Detect which cell encompasses the target text, then output its [X, Y] center coordinate. 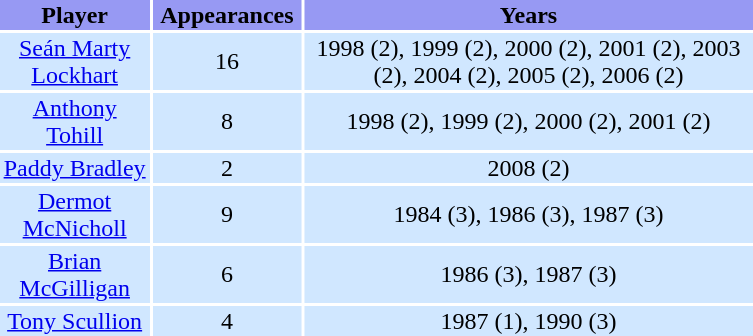
8 [226, 122]
16 [226, 62]
Tony Scullion [74, 321]
1986 (3), 1987 (3) [529, 274]
Anthony Tohill [74, 122]
Seán Marty Lockhart [74, 62]
2 [226, 168]
Player [74, 15]
1998 (2), 1999 (2), 2000 (2), 2001 (2) [529, 122]
Dermot McNicholl [74, 214]
9 [226, 214]
2008 (2) [529, 168]
Paddy Bradley [74, 168]
Appearances [226, 15]
Brian McGilligan [74, 274]
1998 (2), 1999 (2), 2000 (2), 2001 (2), 2003 (2), 2004 (2), 2005 (2), 2006 (2) [529, 62]
1984 (3), 1986 (3), 1987 (3) [529, 214]
6 [226, 274]
Years [529, 15]
1987 (1), 1990 (3) [529, 321]
4 [226, 321]
